Locate the cell with the specified text and output its (X, Y) center coordinate. 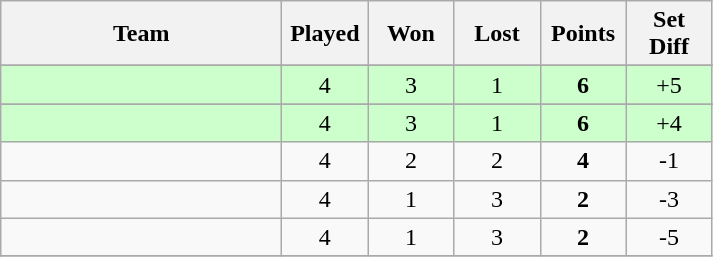
Won (411, 34)
-5 (669, 237)
+4 (669, 123)
Played (325, 34)
Set Diff (669, 34)
-1 (669, 161)
Team (142, 34)
Lost (497, 34)
-3 (669, 199)
+5 (669, 85)
Points (583, 34)
